Detect which cell encompasses the target text, then output its (X, Y) center coordinate. 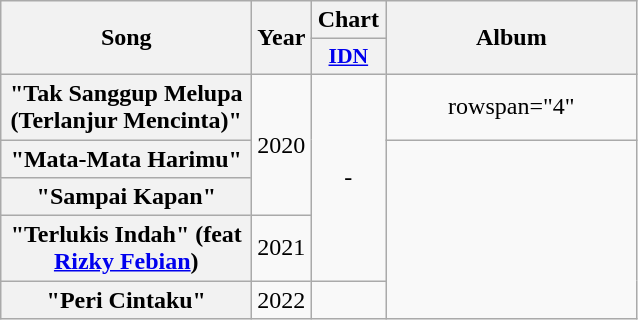
"Terlukis Indah" (feat Rizky Febian) (126, 248)
2021 (282, 248)
2022 (282, 300)
Album (512, 38)
IDN (348, 57)
Chart (348, 20)
rowspan="4" (512, 106)
"Mata-Mata Harimu" (126, 159)
Year (282, 38)
2020 (282, 144)
- (348, 177)
"Sampai Kapan" (126, 197)
"Peri Cintaku" (126, 300)
Song (126, 38)
"Tak Sanggup Melupa (Terlanjur Mencinta)" (126, 106)
